Pinpoint the cell where the given text exists, returning its [x, y] midpoint coordinate. 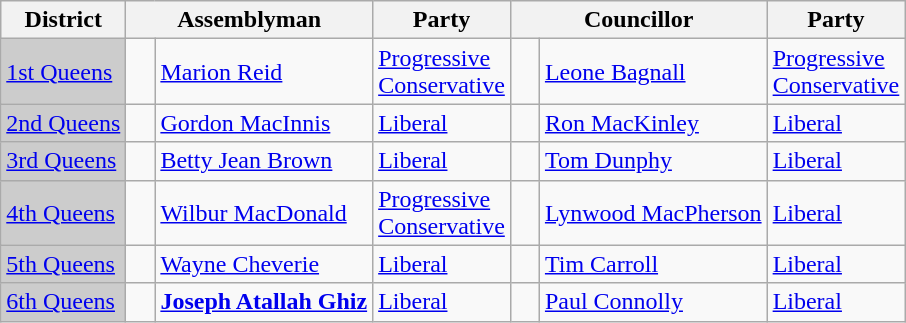
Lynwood MacPherson [653, 212]
Marion Reid [264, 72]
Joseph Atallah Ghiz [264, 302]
Wilbur MacDonald [264, 212]
Tim Carroll [653, 264]
Wayne Cheverie [264, 264]
Councillor [638, 20]
Gordon MacInnis [264, 123]
5th Queens [64, 264]
3rd Queens [64, 161]
Tom Dunphy [653, 161]
6th Queens [64, 302]
2nd Queens [64, 123]
Leone Bagnall [653, 72]
Betty Jean Brown [264, 161]
District [64, 20]
4th Queens [64, 212]
Ron MacKinley [653, 123]
Assemblyman [250, 20]
Paul Connolly [653, 302]
1st Queens [64, 72]
